Identify which cell holds the provided text, then report its [X, Y] central coordinate. 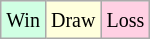
Win [24, 20]
Draw [72, 20]
Loss [126, 20]
